Locate the cell with the specified text and output its (X, Y) center coordinate. 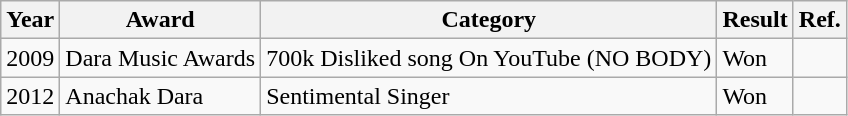
Dara Music Awards (160, 58)
700k Disliked song On YouTube (NO BODY) (489, 58)
2012 (30, 96)
2009 (30, 58)
Award (160, 20)
Sentimental Singer (489, 96)
Year (30, 20)
Ref. (820, 20)
Anachak Dara (160, 96)
Category (489, 20)
Result (755, 20)
